Pinpoint the cell where the given text exists, returning its (x, y) midpoint coordinate. 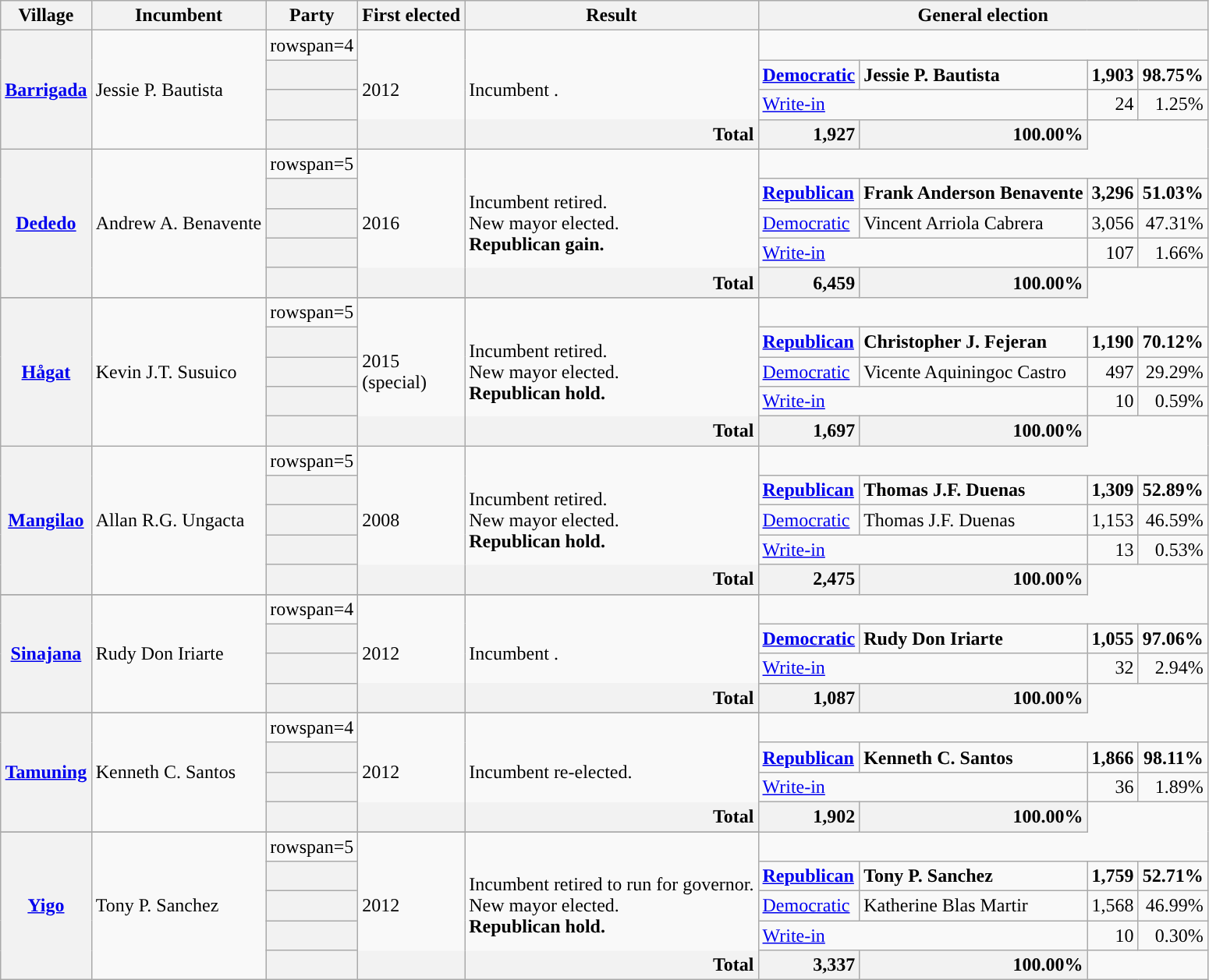
47.31% (1173, 223)
Party (312, 16)
Village (46, 16)
Vicente Aquiningoc Castro (973, 372)
1,190 (1112, 341)
6,459 (809, 282)
32 (1112, 668)
Kevin J.T. Susuico (179, 371)
Yigo (46, 905)
1,903 (1112, 75)
1,927 (809, 134)
1,153 (1112, 520)
70.12% (1173, 341)
3,337 (809, 965)
First elected (412, 16)
Dededo (46, 223)
36 (1112, 787)
Allan R.G. Ungacta (179, 520)
Frank Anderson Benavente (973, 193)
1,866 (1112, 757)
29.29% (1173, 372)
Vincent Arriola Cabrera (973, 223)
Christopher J. Fejeran (973, 341)
0.53% (1173, 550)
Incumbent retired.New mayor elected.Republican gain. (612, 223)
51.03% (1173, 193)
2008 (412, 520)
Sinajana (46, 653)
Tamuning (46, 772)
1.66% (1173, 253)
1,087 (809, 698)
Incumbent re-elected. (612, 772)
97.06% (1173, 639)
497 (1112, 372)
1.25% (1173, 104)
1,309 (1112, 490)
Mangilao (46, 520)
1,568 (1112, 906)
2016 (412, 223)
Andrew A. Benavente (179, 223)
Result (612, 16)
1,697 (809, 431)
1,055 (1112, 639)
46.59% (1173, 520)
General election (983, 16)
0.30% (1173, 936)
1,902 (809, 816)
2.94% (1173, 668)
46.99% (1173, 906)
98.11% (1173, 757)
0.59% (1173, 402)
2015(special) (412, 371)
13 (1112, 550)
3,056 (1112, 223)
24 (1112, 104)
1,759 (1112, 876)
Barrigada (46, 90)
107 (1112, 253)
Incumbent (179, 16)
2,475 (809, 579)
Hågat (46, 371)
98.75% (1173, 75)
3,296 (1112, 193)
Incumbent retired to run for governor.New mayor elected.Republican hold. (612, 905)
52.71% (1173, 876)
52.89% (1173, 490)
Katherine Blas Martir (973, 906)
1.89% (1173, 787)
